From the cell containing the given text, extract its center point as [x, y] coordinate. 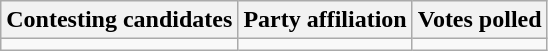
Votes polled [480, 20]
Contesting candidates [120, 20]
Party affiliation [325, 20]
